Detect which cell encompasses the target text, then output its (X, Y) center coordinate. 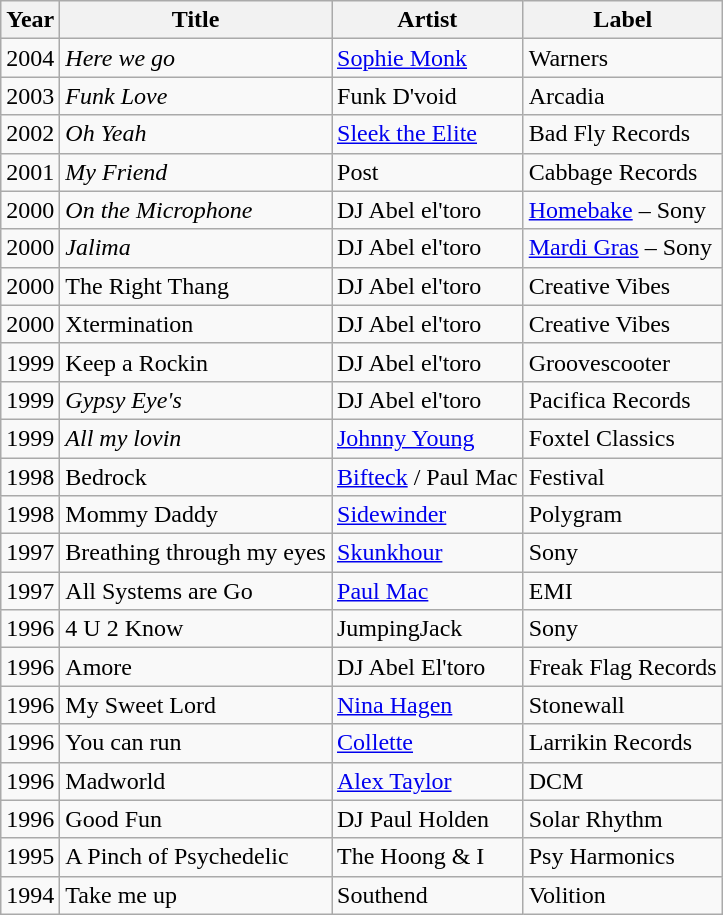
Stonewall (622, 705)
4 U 2 Know (196, 629)
Festival (622, 477)
Polygram (622, 515)
Bedrock (196, 477)
DJ Paul Holden (428, 819)
JumpingJack (428, 629)
Foxtel Classics (622, 438)
Sophie Monk (428, 58)
Warners (622, 58)
2003 (30, 96)
Amore (196, 667)
Take me up (196, 895)
Xtermination (196, 324)
Here we go (196, 58)
Oh Yeah (196, 134)
2001 (30, 172)
Paul Mac (428, 591)
Bifteck / Paul Mac (428, 477)
Label (622, 20)
Madworld (196, 781)
Good Fun (196, 819)
Sleek the Elite (428, 134)
Gypsy Eye's (196, 400)
Year (30, 20)
Keep a Rockin (196, 362)
A Pinch of Psychedelic (196, 857)
Jalima (196, 248)
1994 (30, 895)
Sidewinder (428, 515)
Post (428, 172)
My Friend (196, 172)
Alex Taylor (428, 781)
Pacifica Records (622, 400)
Breathing through my eyes (196, 553)
Johnny Young (428, 438)
My Sweet Lord (196, 705)
EMI (622, 591)
Solar Rhythm (622, 819)
Collette (428, 743)
Skunkhour (428, 553)
Funk D'void (428, 96)
1995 (30, 857)
Arcadia (622, 96)
2004 (30, 58)
All my lovin (196, 438)
All Systems are Go (196, 591)
Title (196, 20)
Nina Hagen (428, 705)
Artist (428, 20)
DCM (622, 781)
DJ Abel El'toro (428, 667)
Southend (428, 895)
Bad Fly Records (622, 134)
You can run (196, 743)
Mardi Gras – Sony (622, 248)
On the Microphone (196, 210)
Homebake – Sony (622, 210)
Larrikin Records (622, 743)
Psy Harmonics (622, 857)
The Hoong & I (428, 857)
The Right Thang (196, 286)
Cabbage Records (622, 172)
Funk Love (196, 96)
Freak Flag Records (622, 667)
2002 (30, 134)
Volition (622, 895)
Mommy Daddy (196, 515)
Groovescooter (622, 362)
